Extract the (X, Y) coordinate from the center of the cell holding the provided text.  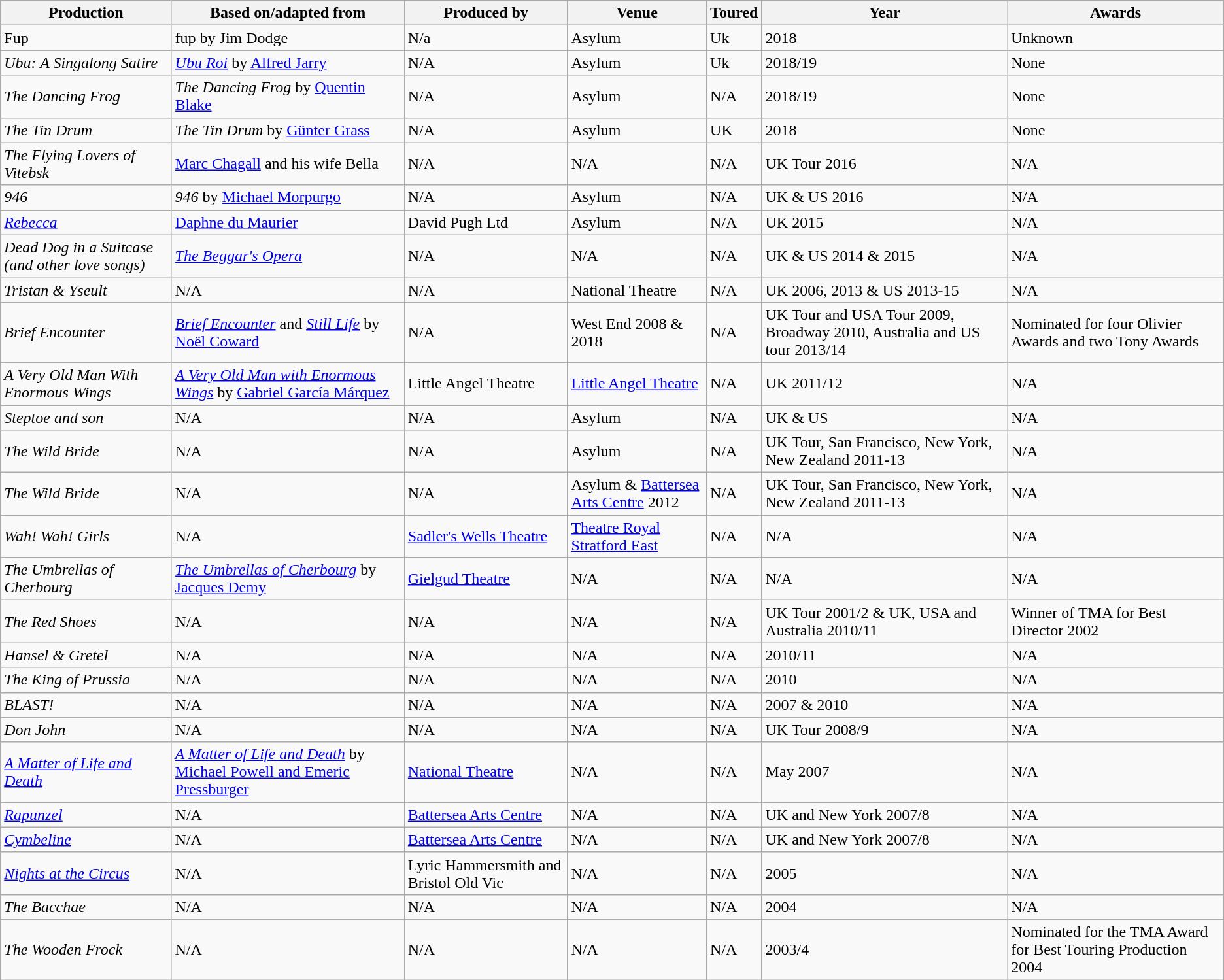
Brief Encounter (86, 332)
Lyric Hammersmith and Bristol Old Vic (486, 873)
UK Tour 2001/2 & UK, USA and Australia 2010/11 (885, 621)
A Matter of Life and Death by Michael Powell and Emeric Pressburger (288, 772)
The Bacchae (86, 907)
Unknown (1115, 38)
UK & US 2016 (885, 197)
946 by Michael Morpurgo (288, 197)
The Flying Lovers of Vitebsk (86, 163)
946 (86, 197)
UK 2015 (885, 222)
Winner of TMA for Best Director 2002 (1115, 621)
Rapunzel (86, 815)
May 2007 (885, 772)
2005 (885, 873)
Fup (86, 38)
Steptoe and son (86, 418)
Ubu Roi by Alfred Jarry (288, 63)
BLAST! (86, 705)
Theatre Royal Stratford East (637, 536)
The Beggar's Opera (288, 256)
Nominated for the TMA Award for Best Touring Production 2004 (1115, 949)
The Dancing Frog by Quentin Blake (288, 97)
UK Tour and USA Tour 2009, Broadway 2010, Australia and US tour 2013/14 (885, 332)
2004 (885, 907)
The Wooden Frock (86, 949)
2010 (885, 680)
Hansel & Gretel (86, 655)
The Dancing Frog (86, 97)
Year (885, 13)
2003/4 (885, 949)
N/a (486, 38)
UK Tour 2016 (885, 163)
The Tin Drum by Günter Grass (288, 130)
Daphne du Maurier (288, 222)
Asylum & Battersea Arts Centre 2012 (637, 494)
The Tin Drum (86, 130)
The King of Prussia (86, 680)
Based on/adapted from (288, 13)
UK 2011/12 (885, 383)
2010/11 (885, 655)
Venue (637, 13)
West End 2008 & 2018 (637, 332)
Toured (734, 13)
The Umbrellas of Cherbourg (86, 579)
UK & US (885, 418)
The Red Shoes (86, 621)
Cymbeline (86, 839)
Don John (86, 730)
Tristan & Yseult (86, 290)
Marc Chagall and his wife Bella (288, 163)
A Very Old Man With Enormous Wings (86, 383)
Nights at the Circus (86, 873)
fup by Jim Dodge (288, 38)
2007 & 2010 (885, 705)
UK (734, 130)
Production (86, 13)
Dead Dog in a Suitcase (and other love songs) (86, 256)
Awards (1115, 13)
Gielgud Theatre (486, 579)
Sadler's Wells Theatre (486, 536)
Brief Encounter and Still Life by Noël Coward (288, 332)
A Matter of Life and Death (86, 772)
UK Tour 2008/9 (885, 730)
Rebecca (86, 222)
Produced by (486, 13)
Nominated for four Olivier Awards and two Tony Awards (1115, 332)
UK & US 2014 & 2015 (885, 256)
Wah! Wah! Girls (86, 536)
UK 2006, 2013 & US 2013-15 (885, 290)
A Very Old Man with Enormous Wings by Gabriel García Márquez (288, 383)
Ubu: A Singalong Satire (86, 63)
The Umbrellas of Cherbourg by Jacques Demy (288, 579)
David Pugh Ltd (486, 222)
